Search for the cell housing the specified text and yield its [x, y] center coordinate. 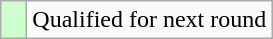
Qualified for next round [150, 20]
